Determine the (x, y) coordinate at the center of the cell enclosing the given text.  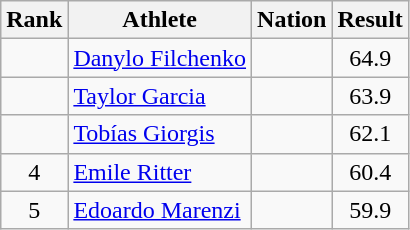
Taylor Garcia (160, 96)
59.9 (370, 210)
Emile Ritter (160, 172)
62.1 (370, 134)
5 (34, 210)
63.9 (370, 96)
Result (370, 20)
60.4 (370, 172)
Nation (292, 20)
Danylo Filchenko (160, 58)
Athlete (160, 20)
Tobías Giorgis (160, 134)
64.9 (370, 58)
Edoardo Marenzi (160, 210)
Rank (34, 20)
4 (34, 172)
